For the text-containing cell, return its midpoint in (x, y) coordinate format. 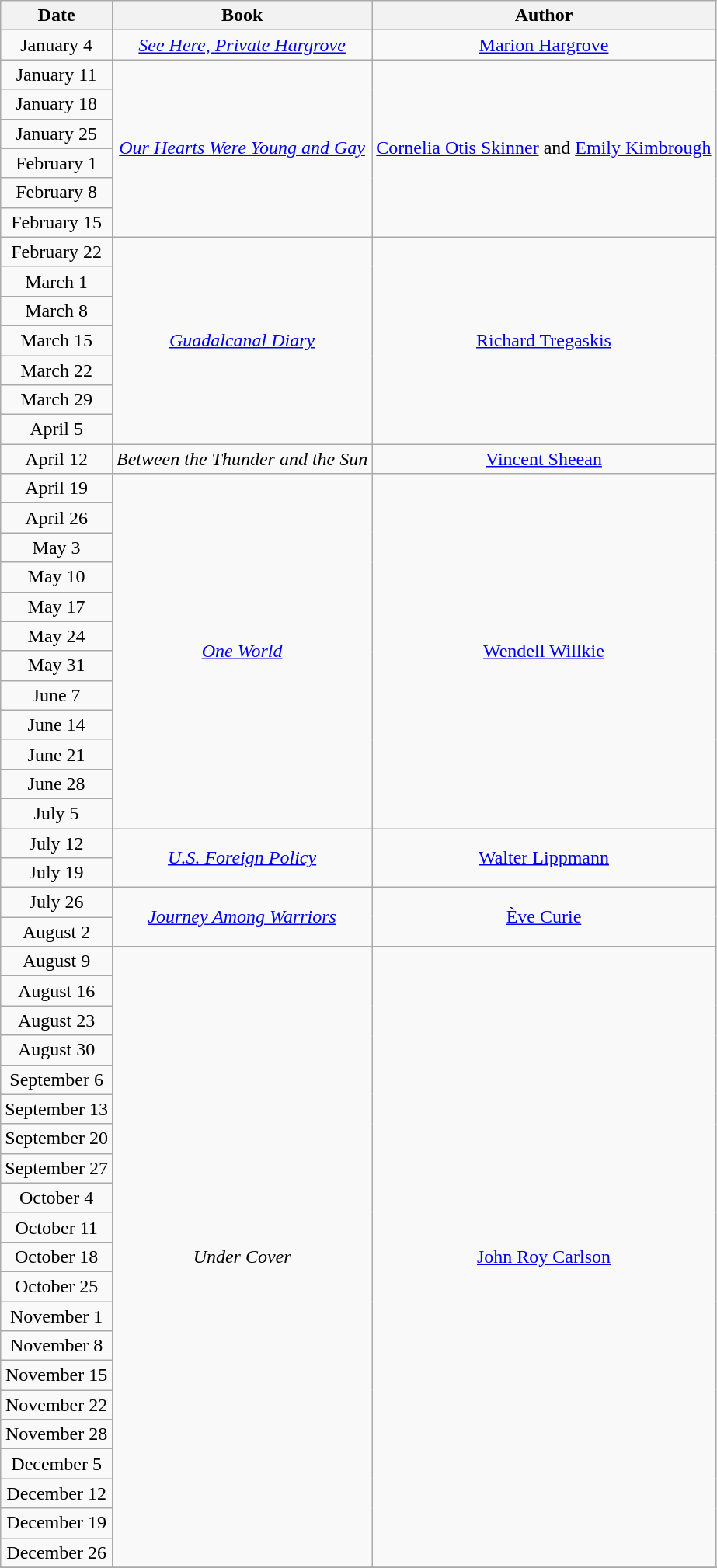
September 13 (57, 1109)
August 9 (57, 961)
Cornelia Otis Skinner and Emily Kimbrough (544, 148)
July 12 (57, 843)
December 12 (57, 1493)
September 6 (57, 1080)
October 11 (57, 1227)
U.S. Foreign Policy (242, 857)
Wendell Willkie (544, 651)
February 22 (57, 252)
Author (544, 16)
March 22 (57, 370)
March 15 (57, 340)
June 28 (57, 784)
Marion Hargrove (544, 45)
June 7 (57, 695)
December 5 (57, 1464)
October 25 (57, 1286)
November 15 (57, 1375)
November 28 (57, 1434)
March 8 (57, 311)
July 5 (57, 813)
See Here, Private Hargrove (242, 45)
August 30 (57, 1050)
September 20 (57, 1139)
January 4 (57, 45)
September 27 (57, 1168)
April 19 (57, 488)
February 15 (57, 222)
John Roy Carlson (544, 1257)
May 10 (57, 577)
One World (242, 651)
August 23 (57, 1020)
August 2 (57, 932)
May 17 (57, 607)
November 8 (57, 1346)
Walter Lippmann (544, 857)
March 29 (57, 400)
Richard Tregaskis (544, 340)
July 26 (57, 902)
January 25 (57, 134)
Guadalcanal Diary (242, 340)
April 5 (57, 429)
January 18 (57, 104)
Vincent Sheean (544, 459)
December 19 (57, 1523)
January 11 (57, 75)
April 26 (57, 518)
Between the Thunder and the Sun (242, 459)
June 14 (57, 725)
April 12 (57, 459)
February 1 (57, 163)
Ève Curie (544, 917)
Book (242, 16)
Journey Among Warriors (242, 917)
June 21 (57, 754)
August 16 (57, 991)
November 22 (57, 1405)
October 4 (57, 1198)
February 8 (57, 193)
Date (57, 16)
Our Hearts Were Young and Gay (242, 148)
Under Cover (242, 1257)
December 26 (57, 1552)
May 24 (57, 636)
July 19 (57, 873)
November 1 (57, 1316)
March 1 (57, 281)
May 3 (57, 548)
October 18 (57, 1257)
May 31 (57, 666)
